Extract the (X, Y) coordinate from the center of the cell holding the provided text.  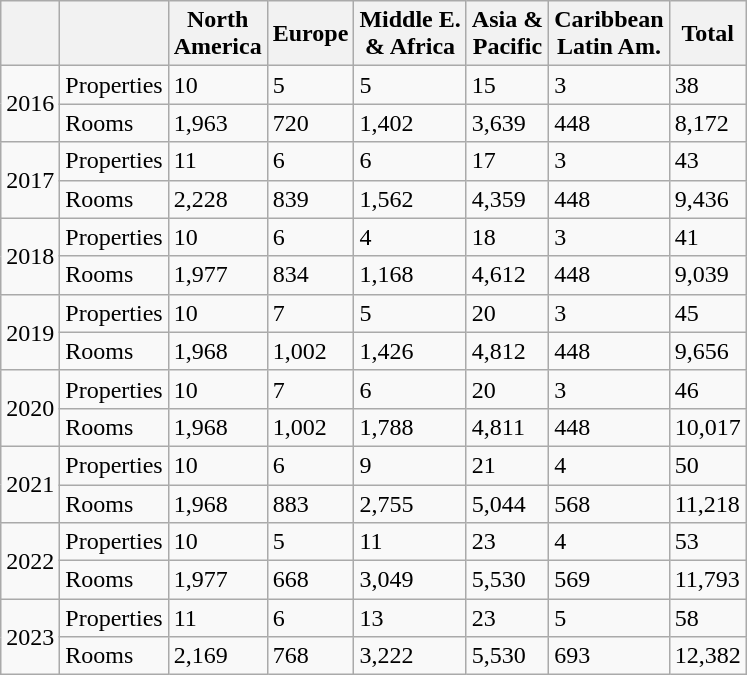
53 (708, 542)
9,656 (708, 351)
41 (708, 237)
834 (310, 275)
883 (310, 503)
38 (708, 85)
2,755 (410, 503)
569 (609, 580)
2016 (30, 104)
50 (708, 465)
1,168 (410, 275)
720 (310, 123)
2023 (30, 637)
46 (708, 389)
1,426 (410, 351)
2,169 (218, 656)
1,402 (410, 123)
1,788 (410, 427)
11,218 (708, 503)
15 (507, 85)
2020 (30, 408)
9,436 (708, 199)
1,562 (410, 199)
13 (410, 618)
NorthAmerica (218, 34)
839 (310, 199)
668 (310, 580)
2,228 (218, 199)
2021 (30, 484)
768 (310, 656)
Total (708, 34)
11,793 (708, 580)
18 (507, 237)
10,017 (708, 427)
2018 (30, 256)
693 (609, 656)
3,049 (410, 580)
21 (507, 465)
5,044 (507, 503)
8,172 (708, 123)
568 (609, 503)
3,639 (507, 123)
3,222 (410, 656)
4,811 (507, 427)
CaribbeanLatin Am. (609, 34)
58 (708, 618)
Europe (310, 34)
4,359 (507, 199)
4,812 (507, 351)
43 (708, 161)
1,963 (218, 123)
9 (410, 465)
Asia &Pacific (507, 34)
2022 (30, 561)
9,039 (708, 275)
2017 (30, 180)
12,382 (708, 656)
Middle E.& Africa (410, 34)
4,612 (507, 275)
2019 (30, 332)
17 (507, 161)
45 (708, 313)
